For the text-containing cell, return its midpoint in [x, y] coordinate format. 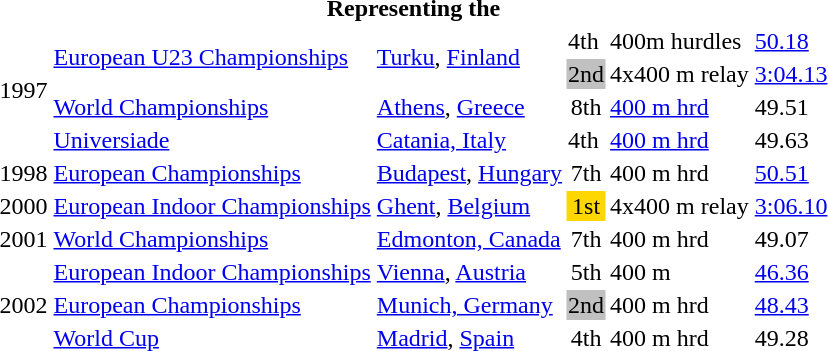
Athens, Greece [469, 107]
1st [586, 206]
Catania, Italy [469, 140]
European U23 Championships [212, 58]
Edmonton, Canada [469, 239]
Turku, Finland [469, 58]
Vienna, Austria [469, 272]
400m hurdles [680, 41]
Universiade [212, 140]
Budapest, Hungary [469, 173]
Munich, Germany [469, 305]
Ghent, Belgium [469, 206]
400 m [680, 272]
8th [586, 107]
5th [586, 272]
